Find where the given text appears and provide that cell's center as [X, Y] coordinate. 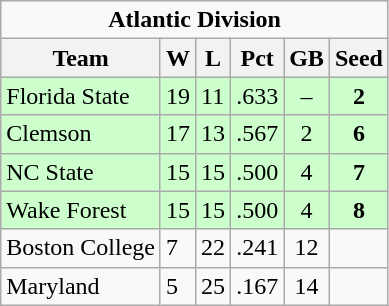
17 [178, 134]
13 [214, 134]
– [307, 96]
L [214, 58]
Wake Forest [81, 210]
Boston College [81, 248]
19 [178, 96]
Seed [358, 58]
Florida State [81, 96]
Maryland [81, 286]
.167 [258, 286]
5 [178, 286]
Atlantic Division [195, 20]
11 [214, 96]
.567 [258, 134]
.633 [258, 96]
.241 [258, 248]
GB [307, 58]
NC State [81, 172]
8 [358, 210]
Team [81, 58]
Pct [258, 58]
Clemson [81, 134]
6 [358, 134]
W [178, 58]
25 [214, 286]
14 [307, 286]
12 [307, 248]
22 [214, 248]
